Identify which cell holds the provided text, then report its (x, y) central coordinate. 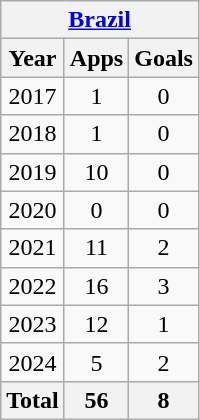
16 (96, 286)
2023 (33, 324)
2018 (33, 134)
8 (164, 400)
2022 (33, 286)
Year (33, 58)
11 (96, 248)
Brazil (100, 20)
Total (33, 400)
10 (96, 172)
2021 (33, 248)
Apps (96, 58)
56 (96, 400)
2019 (33, 172)
3 (164, 286)
2020 (33, 210)
2024 (33, 362)
5 (96, 362)
12 (96, 324)
2017 (33, 96)
Goals (164, 58)
